Scan for the cell matching the given text and deliver its [X, Y] coordinate at center. 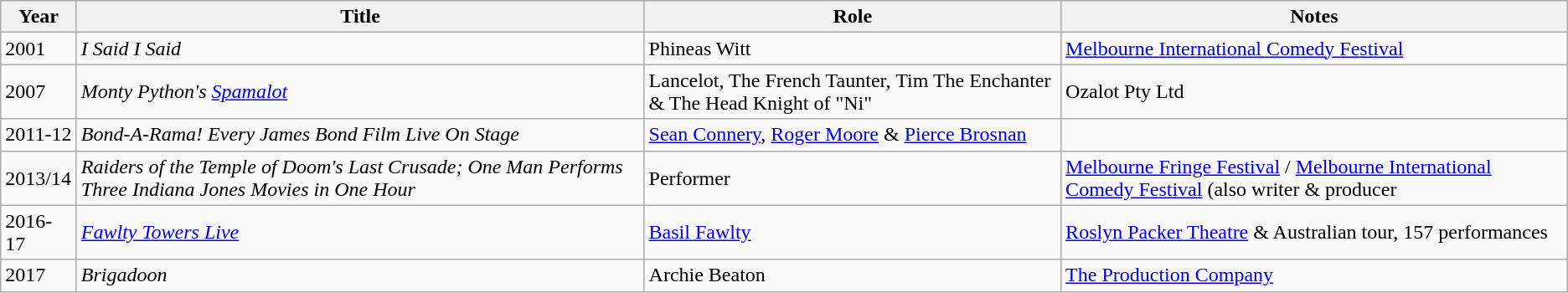
Role [853, 17]
2017 [39, 275]
Title [360, 17]
Performer [853, 177]
Ozalot Pty Ltd [1315, 92]
Fawlty Towers Live [360, 233]
Notes [1315, 17]
Brigadoon [360, 275]
Raiders of the Temple of Doom's Last Crusade; One Man Performs Three Indiana Jones Movies in One Hour [360, 177]
Year [39, 17]
Roslyn Packer Theatre & Australian tour, 157 performances [1315, 233]
Melbourne International Comedy Festival [1315, 49]
Melbourne Fringe Festival / Melbourne International Comedy Festival (also writer & producer [1315, 177]
Lancelot, The French Taunter, Tim The Enchanter & The Head Knight of "Ni" [853, 92]
2007 [39, 92]
The Production Company [1315, 275]
Basil Fawlty [853, 233]
2011-12 [39, 135]
Monty Python's Spamalot [360, 92]
Phineas Witt [853, 49]
2001 [39, 49]
Bond-A-Rama! Every James Bond Film Live On Stage [360, 135]
I Said I Said [360, 49]
2013/14 [39, 177]
Archie Beaton [853, 275]
2016-17 [39, 233]
Sean Connery, Roger Moore & Pierce Brosnan [853, 135]
